Output the [x, y] coordinate of the center of the cell containing the given text.  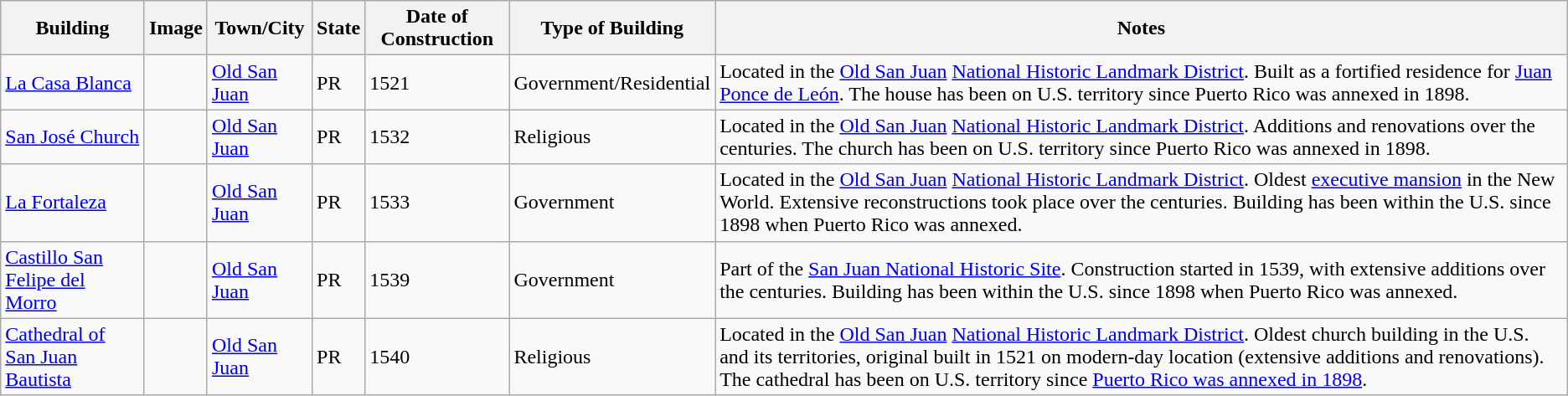
State [338, 28]
Castillo San Felipe del Morro [73, 280]
1533 [437, 203]
1521 [437, 82]
1532 [437, 137]
San José Church [73, 137]
Notes [1142, 28]
Building [73, 28]
1539 [437, 280]
Image [176, 28]
1540 [437, 357]
Date of Construction [437, 28]
Government/Residential [612, 82]
Type of Building [612, 28]
La Casa Blanca [73, 82]
Town/City [260, 28]
La Fortaleza [73, 203]
Cathedral of San Juan Bautista [73, 357]
